Output the [X, Y] coordinate of the center of the cell containing the given text.  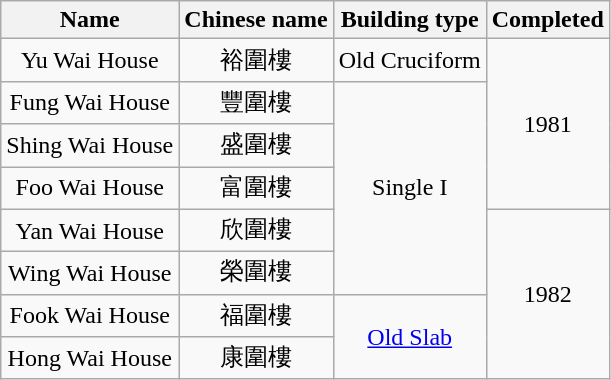
Fook Wai House [90, 316]
福圍樓 [256, 316]
裕圍樓 [256, 60]
欣圍樓 [256, 230]
Yan Wai House [90, 230]
Single I [410, 188]
Completed [548, 20]
康圍樓 [256, 358]
Fung Wai House [90, 102]
Old Slab [410, 336]
Yu Wai House [90, 60]
榮圍樓 [256, 274]
Chinese name [256, 20]
豐圍樓 [256, 102]
Foo Wai House [90, 188]
富圍樓 [256, 188]
Wing Wai House [90, 274]
1981 [548, 124]
Name [90, 20]
Shing Wai House [90, 146]
Hong Wai House [90, 358]
盛圍樓 [256, 146]
Old Cruciform [410, 60]
Building type [410, 20]
1982 [548, 294]
